Determine the [x, y] coordinate at the center of the cell enclosing the given text.  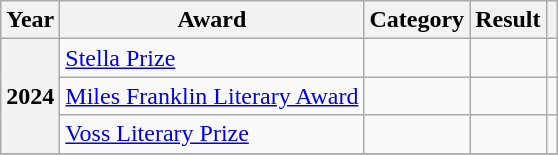
Stella Prize [212, 58]
Category [417, 20]
Award [212, 20]
Voss Literary Prize [212, 134]
2024 [30, 96]
Miles Franklin Literary Award [212, 96]
Result [508, 20]
Year [30, 20]
